Search for the cell housing the specified text and yield its (x, y) center coordinate. 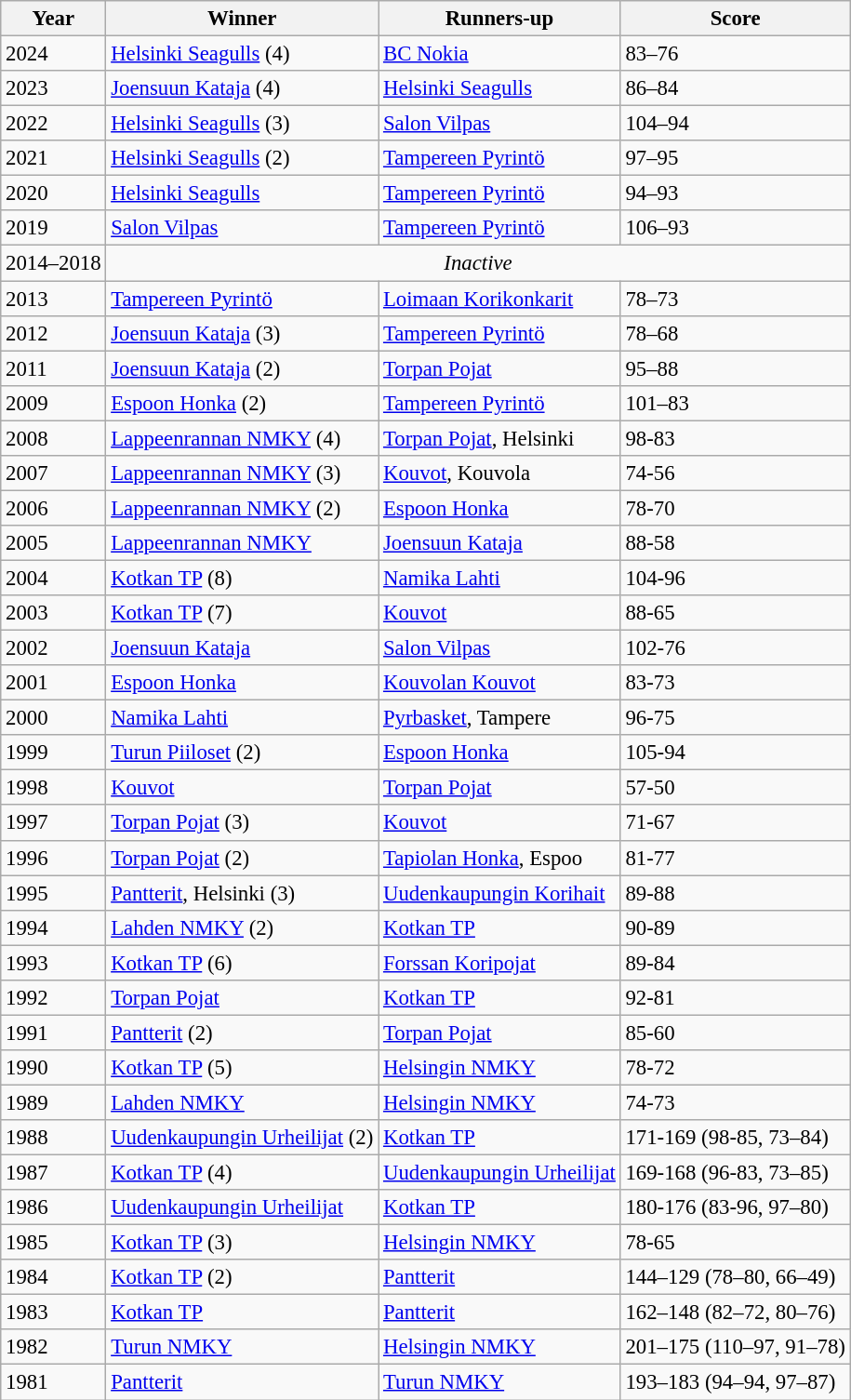
1990 (54, 1068)
201–175 (110–97, 91–78) (735, 1348)
1994 (54, 927)
Kotkan TP (8) (242, 578)
78-70 (735, 508)
1989 (54, 1102)
94–93 (735, 193)
180-176 (83-96, 97–80) (735, 1207)
Helsinki Seagulls (4) (242, 54)
102-76 (735, 648)
2013 (54, 299)
Inactive (478, 263)
1991 (54, 1033)
78-72 (735, 1068)
104–94 (735, 124)
1986 (54, 1207)
144–129 (78–80, 66–49) (735, 1277)
Lappeenrannan NMKY (242, 543)
Uudenkaupungin Urheilijat (2) (242, 1138)
Kotkan TP (4) (242, 1173)
74-56 (735, 473)
86–84 (735, 88)
Score (735, 19)
Joensuun Kataja (4) (242, 88)
Helsinki Seagulls (3) (242, 124)
1993 (54, 963)
Lappeenrannan NMKY (2) (242, 508)
Kotkan TP (6) (242, 963)
Torpan Pojat (2) (242, 858)
Lahden NMKY (2) (242, 927)
78-65 (735, 1243)
Kotkan TP (2) (242, 1277)
2012 (54, 333)
1995 (54, 893)
193–183 (94–94, 97–87) (735, 1382)
85-60 (735, 1033)
Kotkan TP (5) (242, 1068)
104-96 (735, 578)
2001 (54, 683)
Lappeenrannan NMKY (3) (242, 473)
1998 (54, 788)
Torpan Pojat (3) (242, 823)
2019 (54, 228)
1992 (54, 998)
Uudenkaupungin Korihait (500, 893)
2011 (54, 368)
2009 (54, 403)
Kotkan TP (7) (242, 613)
Lahden NMKY (242, 1102)
Year (54, 19)
Pantterit, Helsinki (3) (242, 893)
105-94 (735, 753)
Kouvot, Kouvola (500, 473)
78–73 (735, 299)
BC Nokia (500, 54)
1988 (54, 1138)
2021 (54, 158)
97–95 (735, 158)
1999 (54, 753)
Joensuun Kataja (2) (242, 368)
2014–2018 (54, 263)
Lappeenrannan NMKY (4) (242, 438)
89-84 (735, 963)
2024 (54, 54)
90-89 (735, 927)
106–93 (735, 228)
Runners-up (500, 19)
2006 (54, 508)
1987 (54, 1173)
Helsinki Seagulls (2) (242, 158)
1996 (54, 858)
95–88 (735, 368)
2000 (54, 718)
162–148 (82–72, 80–76) (735, 1313)
89-88 (735, 893)
88-65 (735, 613)
171-169 (98-85, 73–84) (735, 1138)
1985 (54, 1243)
1982 (54, 1348)
Turun Piiloset (2) (242, 753)
Forssan Koripojat (500, 963)
Pantterit (2) (242, 1033)
Torpan Pojat, Helsinki (500, 438)
78–68 (735, 333)
2003 (54, 613)
Joensuun Kataja (3) (242, 333)
Winner (242, 19)
1984 (54, 1277)
2002 (54, 648)
2023 (54, 88)
71-67 (735, 823)
Kotkan TP (3) (242, 1243)
2007 (54, 473)
2008 (54, 438)
98-83 (735, 438)
Kouvolan Kouvot (500, 683)
2022 (54, 124)
57-50 (735, 788)
83-73 (735, 683)
Loimaan Korikonkarit (500, 299)
74-73 (735, 1102)
2020 (54, 193)
Espoon Honka (2) (242, 403)
1983 (54, 1313)
83–76 (735, 54)
88-58 (735, 543)
92-81 (735, 998)
2004 (54, 578)
96-75 (735, 718)
Pyrbasket, Tampere (500, 718)
Tapiolan Honka, Espoo (500, 858)
169-168 (96-83, 73–85) (735, 1173)
1997 (54, 823)
101–83 (735, 403)
2005 (54, 543)
1981 (54, 1382)
81-77 (735, 858)
